Identify which cell holds the provided text, then report its [X, Y] central coordinate. 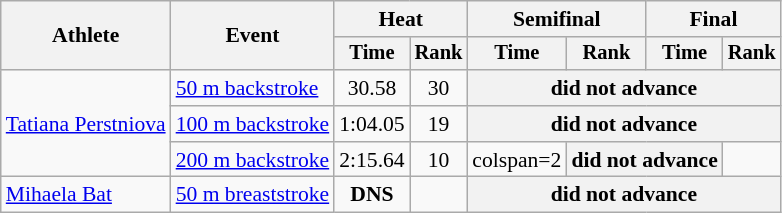
Event [253, 36]
colspan=2 [516, 160]
30.58 [372, 88]
200 m backstroke [253, 160]
2:15.64 [372, 160]
50 m breaststroke [253, 195]
Athlete [86, 36]
10 [439, 160]
Tatiana Perstniova [86, 124]
Heat [400, 19]
1:04.05 [372, 124]
Final [713, 19]
30 [439, 88]
Mihaela Bat [86, 195]
Semifinal [556, 19]
100 m backstroke [253, 124]
19 [439, 124]
50 m backstroke [253, 88]
DNS [372, 195]
